Return the (x, y) coordinate for the center point of the cell that contains the specified text.  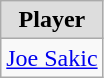
Player (52, 20)
Joe Sakic (52, 58)
